Detect which cell encompasses the target text, then output its [x, y] center coordinate. 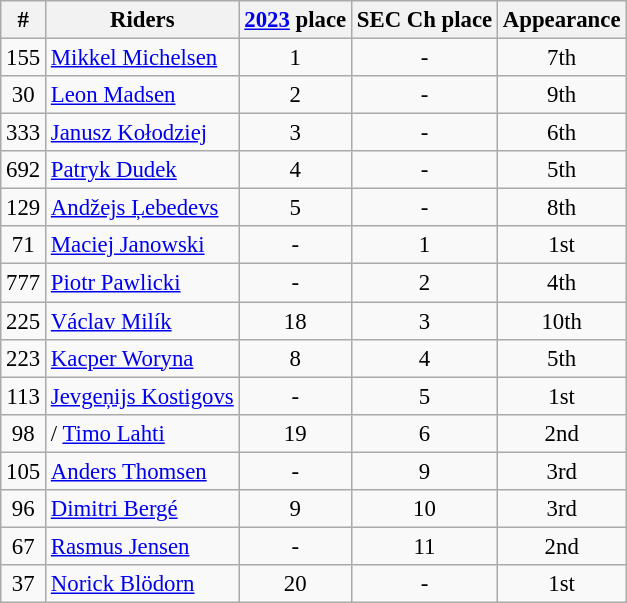
2023 place [295, 20]
Jevgeņijs Kostigovs [143, 396]
98 [24, 433]
Andžejs Ļebedevs [143, 208]
223 [24, 358]
6th [562, 133]
18 [295, 321]
8th [562, 208]
10th [562, 321]
Norick Blödorn [143, 584]
Maciej Janowski [143, 245]
71 [24, 245]
19 [295, 433]
Kacper Woryna [143, 358]
/ Timo Lahti [143, 433]
105 [24, 471]
Patryk Dudek [143, 170]
225 [24, 321]
Leon Madsen [143, 95]
8 [295, 358]
Riders [143, 20]
155 [24, 58]
SEC Ch place [424, 20]
9th [562, 95]
333 [24, 133]
Anders Thomsen [143, 471]
10 [424, 509]
11 [424, 546]
6 [424, 433]
7th [562, 58]
692 [24, 170]
67 [24, 546]
20 [295, 584]
# [24, 20]
Václav Milík [143, 321]
Dimitri Bergé [143, 509]
Janusz Kołodziej [143, 133]
129 [24, 208]
777 [24, 283]
113 [24, 396]
30 [24, 95]
96 [24, 509]
4th [562, 283]
Appearance [562, 20]
Rasmus Jensen [143, 546]
37 [24, 584]
Piotr Pawlicki [143, 283]
Mikkel Michelsen [143, 58]
